Extract the [X, Y] coordinate from the center of the cell holding the provided text.  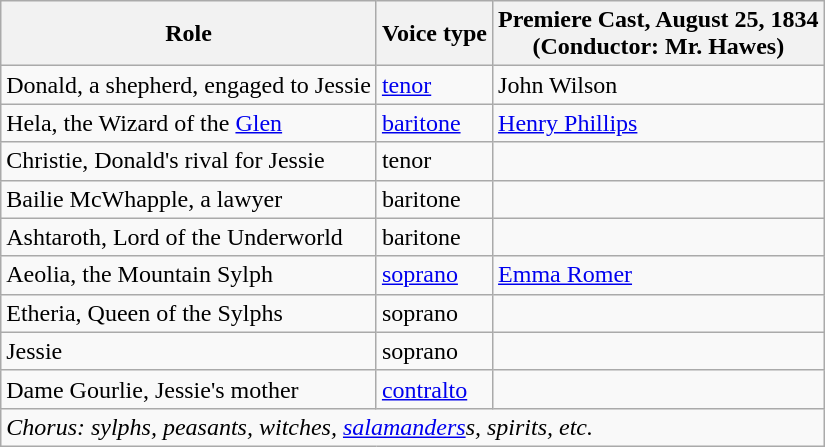
Ashtaroth, Lord of the Underworld [189, 237]
John Wilson [658, 85]
Dame Gourlie, Jessie's mother [189, 389]
contralto [434, 389]
Etheria, Queen of the Sylphs [189, 313]
Bailie McWhapple, a lawyer [189, 199]
Premiere Cast, August 25, 1834(Conductor: Mr. Hawes) [658, 34]
Hela, the Wizard of the Glen [189, 123]
Donald, a shepherd, engaged to Jessie [189, 85]
Voice type [434, 34]
Jessie [189, 351]
Henry Phillips [658, 123]
Emma Romer [658, 275]
Christie, Donald's rival for Jessie [189, 161]
Chorus: sylphs, peasants, witches, salamanderss, spirits, etc. [412, 427]
Aeolia, the Mountain Sylph [189, 275]
Role [189, 34]
